Extract the (x, y) coordinate from the center of the cell holding the provided text.  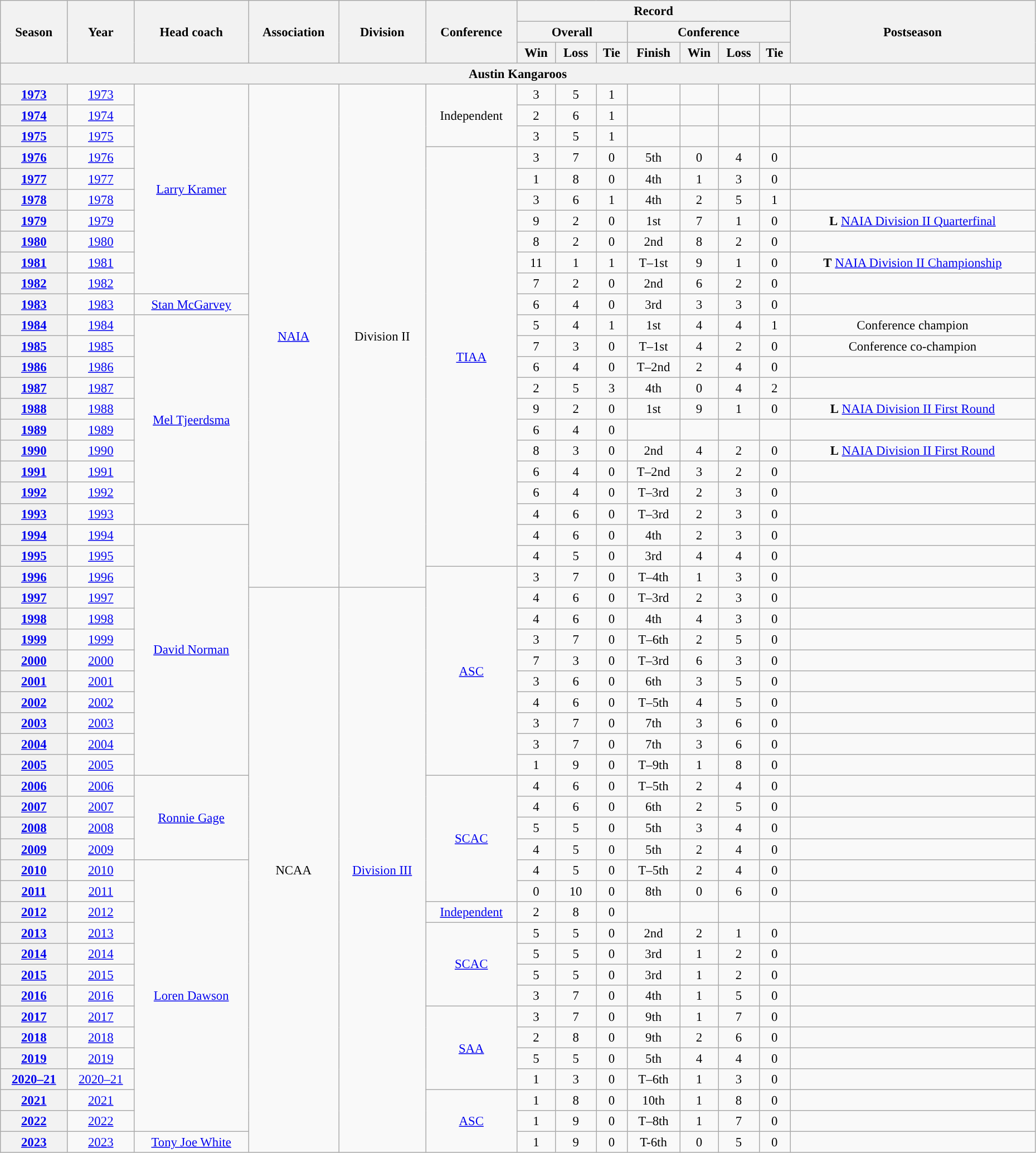
10th (653, 1101)
Conference champion (913, 325)
Larry Kramer (192, 189)
T–4th (653, 577)
Division (382, 32)
Austin Kangaroos (518, 74)
Year (101, 32)
Tony Joe White (192, 1142)
T–9th (653, 765)
NAIA (294, 335)
Postseason (913, 32)
Ronnie Gage (192, 818)
11 (536, 262)
Head coach (192, 32)
Mel Tjeerdsma (192, 420)
Association (294, 32)
10 (576, 891)
T-6th (653, 1142)
Division III (382, 870)
David Norman (192, 650)
NCAA (294, 870)
T–8th (653, 1121)
8th (653, 891)
Finish (653, 53)
Record (654, 11)
L NAIA Division II Quarterfinal (913, 221)
SAA (471, 1048)
Loren Dawson (192, 995)
Overall (572, 32)
T NAIA Division II Championship (913, 262)
TIAA (471, 357)
Season (34, 32)
Conference co-champion (913, 346)
Stan McGarvey (192, 304)
Division II (382, 335)
